Scan for the cell matching the given text and deliver its [X, Y] coordinate at center. 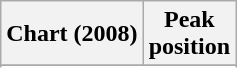
Peakposition [189, 34]
Chart (2008) [72, 34]
